Pinpoint the cell where the given text exists, returning its [x, y] midpoint coordinate. 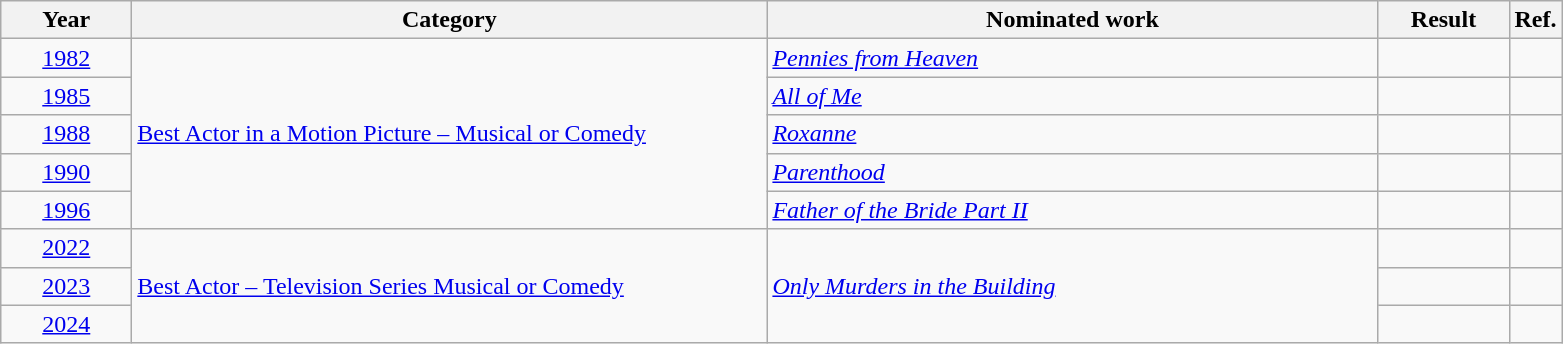
1990 [66, 172]
Best Actor in a Motion Picture – Musical or Comedy [450, 134]
Ref. [1536, 20]
Pennies from Heaven [1072, 58]
Result [1444, 20]
2024 [66, 324]
2023 [66, 286]
Best Actor – Television Series Musical or Comedy [450, 286]
Roxanne [1072, 134]
Year [66, 20]
Parenthood [1072, 172]
1985 [66, 96]
Only Murders in the Building [1072, 286]
All of Me [1072, 96]
Father of the Bride Part II [1072, 210]
1982 [66, 58]
1988 [66, 134]
1996 [66, 210]
Nominated work [1072, 20]
2022 [66, 248]
Category [450, 20]
